Return the [X, Y] coordinate for the center point of the cell that contains the specified text.  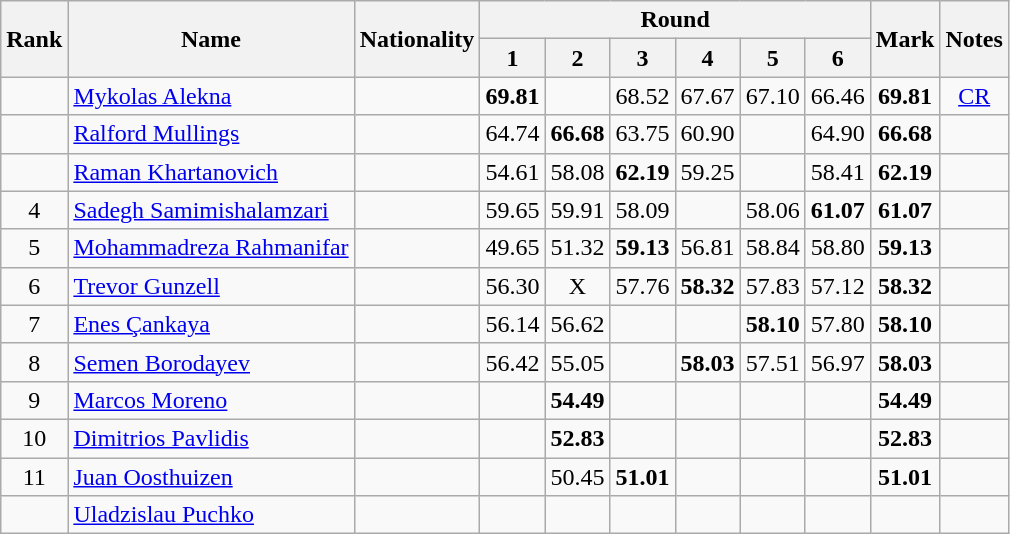
Raman Khartanovich [211, 172]
59.65 [512, 210]
Semen Borodayev [211, 362]
57.83 [772, 286]
Uladzislau Puchko [211, 515]
9 [34, 400]
58.84 [772, 248]
58.06 [772, 210]
63.75 [642, 134]
66.46 [838, 96]
Ralford Mullings [211, 134]
56.30 [512, 286]
Marcos Moreno [211, 400]
Name [211, 39]
58.41 [838, 172]
Mark [905, 39]
67.10 [772, 96]
Trevor Gunzell [211, 286]
56.62 [578, 324]
64.90 [838, 134]
X [578, 286]
58.09 [642, 210]
Juan Oosthuizen [211, 477]
57.76 [642, 286]
56.14 [512, 324]
10 [34, 438]
54.61 [512, 172]
Rank [34, 39]
57.12 [838, 286]
56.97 [838, 362]
Notes [974, 39]
8 [34, 362]
Round [675, 20]
55.05 [578, 362]
58.08 [578, 172]
60.90 [708, 134]
CR [974, 96]
57.51 [772, 362]
58.80 [838, 248]
11 [34, 477]
Enes Çankaya [211, 324]
3 [642, 58]
50.45 [578, 477]
1 [512, 58]
64.74 [512, 134]
67.67 [708, 96]
Mohammadreza Rahmanifar [211, 248]
51.32 [578, 248]
59.25 [708, 172]
Dimitrios Pavlidis [211, 438]
7 [34, 324]
59.91 [578, 210]
56.42 [512, 362]
57.80 [838, 324]
Nationality [417, 39]
Sadegh Samimishalamzari [211, 210]
68.52 [642, 96]
56.81 [708, 248]
2 [578, 58]
Mykolas Alekna [211, 96]
49.65 [512, 248]
